Find where the given text appears and provide that cell's center as [X, Y] coordinate. 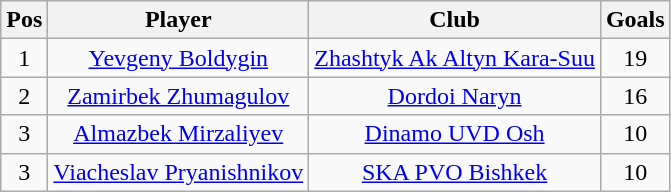
Dinamo UVD Osh [455, 134]
Viacheslav Pryanishnikov [178, 172]
16 [635, 96]
Dordoi Naryn [455, 96]
Club [455, 20]
Almazbek Mirzaliyev [178, 134]
Zhashtyk Ak Altyn Kara-Suu [455, 58]
2 [24, 96]
SKA PVO Bishkek [455, 172]
1 [24, 58]
19 [635, 58]
Zamirbek Zhumagulov [178, 96]
Yevgeny Boldygin [178, 58]
Player [178, 20]
Goals [635, 20]
Pos [24, 20]
